From the cell containing the given text, extract its center point as (x, y) coordinate. 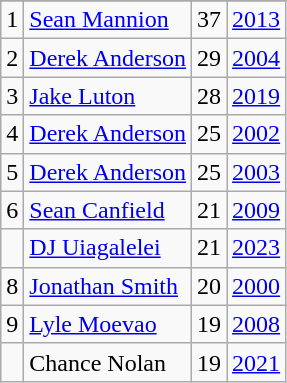
Chance Nolan (108, 362)
2023 (256, 248)
DJ Uiagalelei (108, 248)
3 (12, 96)
Jonathan Smith (108, 286)
8 (12, 286)
1 (12, 20)
Sean Canfield (108, 210)
5 (12, 172)
2003 (256, 172)
Jake Luton (108, 96)
2019 (256, 96)
6 (12, 210)
2 (12, 58)
2002 (256, 134)
2000 (256, 286)
37 (210, 20)
Sean Mannion (108, 20)
2004 (256, 58)
Lyle Moevao (108, 324)
2013 (256, 20)
2021 (256, 362)
29 (210, 58)
2008 (256, 324)
2009 (256, 210)
9 (12, 324)
20 (210, 286)
4 (12, 134)
28 (210, 96)
